Identify which cell holds the provided text, then report its (X, Y) central coordinate. 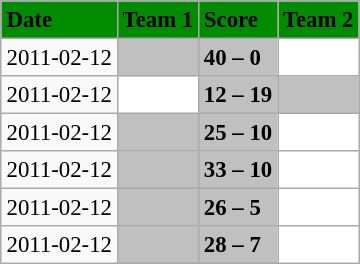
40 – 0 (238, 57)
25 – 10 (238, 133)
26 – 5 (238, 208)
Date (59, 20)
28 – 7 (238, 245)
Team 1 (158, 20)
Team 2 (318, 20)
Score (238, 20)
12 – 19 (238, 95)
33 – 10 (238, 170)
